Search for the cell housing the specified text and yield its (X, Y) center coordinate. 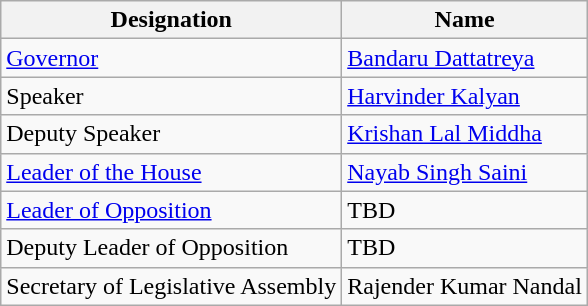
Harvinder Kalyan (465, 96)
Deputy Leader of Opposition (172, 248)
Secretary of Legislative Assembly (172, 286)
Designation (172, 20)
Deputy Speaker (172, 134)
Krishan Lal Middha (465, 134)
Nayab Singh Saini (465, 172)
Rajender Kumar Nandal (465, 286)
Bandaru Dattatreya (465, 58)
Leader of the House (172, 172)
Name (465, 20)
Leader of Opposition (172, 210)
Governor (172, 58)
Speaker (172, 96)
